Determine the (x, y) coordinate at the center of the cell enclosing the given text.  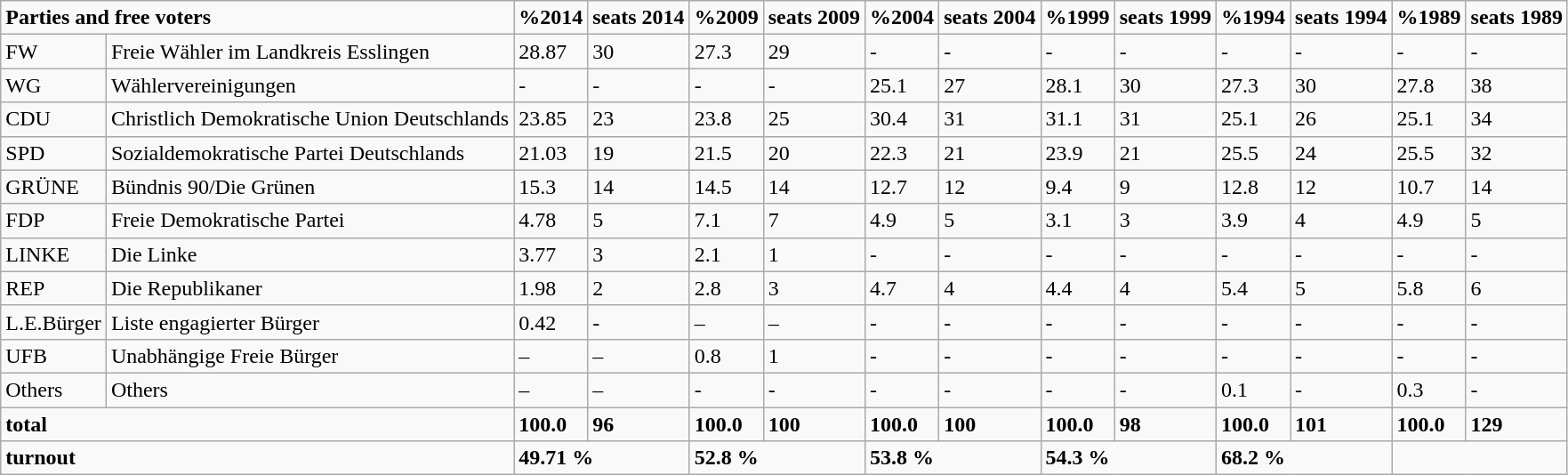
CDU (53, 119)
5.8 (1428, 288)
seats 2004 (990, 18)
SPD (53, 153)
seats 1994 (1341, 18)
REP (53, 288)
FW (53, 52)
38 (1516, 85)
seats 2014 (639, 18)
23 (639, 119)
30.4 (902, 119)
FDP (53, 221)
22.3 (902, 153)
Die Linke (310, 254)
27.8 (1428, 85)
Bündnis 90/Die Grünen (310, 187)
21.03 (551, 153)
14.5 (726, 187)
2 (639, 288)
Freie Demokratische Partei (310, 221)
WG (53, 85)
4.4 (1078, 288)
LINKE (53, 254)
23.8 (726, 119)
98 (1165, 424)
3.9 (1254, 221)
Unabhängige Freie Bürger (310, 356)
Sozialdemokratische Partei Deutschlands (310, 153)
23.9 (1078, 153)
49.71 % (601, 458)
53.8 % (953, 458)
0.8 (726, 356)
%2009 (726, 18)
%1999 (1078, 18)
seats 1989 (1516, 18)
12.7 (902, 187)
28.1 (1078, 85)
1.98 (551, 288)
15.3 (551, 187)
L.E.Bürger (53, 322)
4.7 (902, 288)
24 (1341, 153)
10.7 (1428, 187)
23.85 (551, 119)
7.1 (726, 221)
UFB (53, 356)
%2014 (551, 18)
28.87 (551, 52)
101 (1341, 424)
27 (990, 85)
129 (1516, 424)
52.8 % (777, 458)
25 (814, 119)
Die Republikaner (310, 288)
Parties and free voters (258, 18)
0.3 (1428, 390)
2.1 (726, 254)
4.78 (551, 221)
Wählervereinigungen (310, 85)
19 (639, 153)
68.2 % (1304, 458)
6 (1516, 288)
32 (1516, 153)
%2004 (902, 18)
12.8 (1254, 187)
26 (1341, 119)
21.5 (726, 153)
seats 2009 (814, 18)
96 (639, 424)
7 (814, 221)
29 (814, 52)
0.42 (551, 322)
0.1 (1254, 390)
9.4 (1078, 187)
%1989 (1428, 18)
34 (1516, 119)
3.1 (1078, 221)
Liste engagierter Bürger (310, 322)
Freie Wähler im Landkreis Esslingen (310, 52)
9 (1165, 187)
turnout (258, 458)
31.1 (1078, 119)
Christlich Demokratische Union Deutschlands (310, 119)
total (258, 424)
%1994 (1254, 18)
54.3 % (1128, 458)
3.77 (551, 254)
2.8 (726, 288)
seats 1999 (1165, 18)
GRÜNE (53, 187)
5.4 (1254, 288)
20 (814, 153)
